Pinpoint the cell where the given text exists, returning its (x, y) midpoint coordinate. 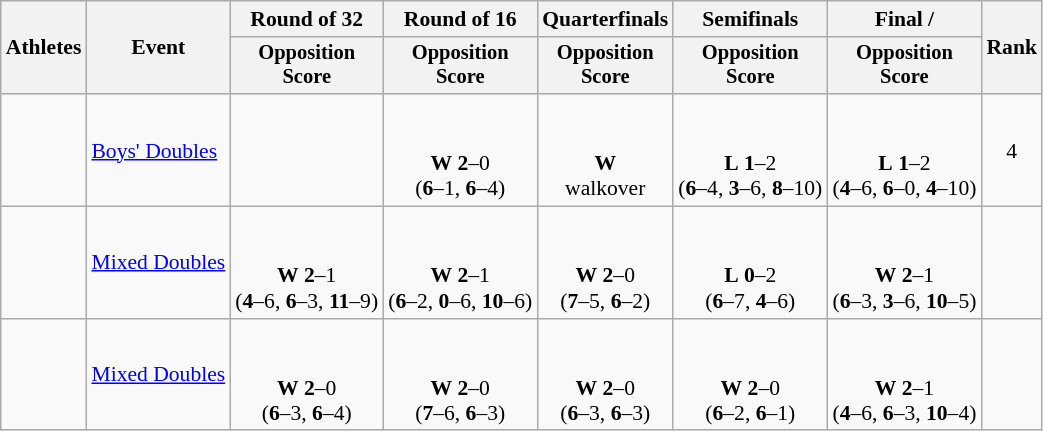
4 (1012, 150)
W 2–0 (7–5, 6–2) (605, 263)
W 2–0 (6–3, 6–4) (306, 375)
Event (158, 48)
L 1–2 (6–4, 3–6, 8–10) (750, 150)
Rank (1012, 48)
Semifinals (750, 19)
Round of 16 (460, 19)
Quarterfinals (605, 19)
Boys' Doubles (158, 150)
W 2–1 (6–3, 3–6, 10–5) (904, 263)
W 2–1 (6–2, 0–6, 10–6) (460, 263)
W 2–0 (7–6, 6–3) (460, 375)
L 1–2 (4–6, 6–0, 4–10) (904, 150)
Round of 32 (306, 19)
W 2–1 (4–6, 6–3, 11–9) (306, 263)
W 2–0 (6–3, 6–3) (605, 375)
Final / (904, 19)
W 2–1 (4–6, 6–3, 10–4) (904, 375)
W 2–0 (6–1, 6–4) (460, 150)
W 2–0 (6–2, 6–1) (750, 375)
Athletes (44, 48)
L 0–2 (6–7, 4–6) (750, 263)
W walkover (605, 150)
